Locate the cell with the specified text and output its [X, Y] center coordinate. 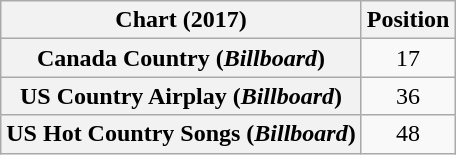
US Country Airplay (Billboard) [181, 96]
36 [408, 96]
Position [408, 20]
17 [408, 58]
Chart (2017) [181, 20]
48 [408, 134]
US Hot Country Songs (Billboard) [181, 134]
Canada Country (Billboard) [181, 58]
